Search for the cell housing the specified text and yield its [x, y] center coordinate. 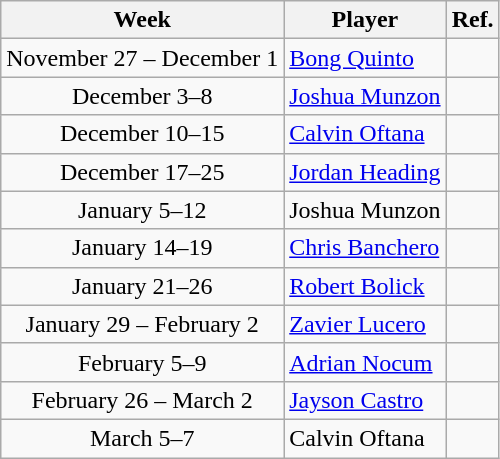
January 29 – February 2 [142, 324]
Player [365, 20]
December 3–8 [142, 96]
January 14–19 [142, 248]
December 17–25 [142, 172]
Chris Banchero [365, 248]
Jayson Castro [365, 400]
Week [142, 20]
February 26 – March 2 [142, 400]
Ref. [472, 20]
Adrian Nocum [365, 362]
Robert Bolick [365, 286]
November 27 – December 1 [142, 58]
January 21–26 [142, 286]
March 5–7 [142, 438]
December 10–15 [142, 134]
Jordan Heading [365, 172]
Bong Quinto [365, 58]
February 5–9 [142, 362]
January 5–12 [142, 210]
Zavier Lucero [365, 324]
